Provide the (x, y) coordinate of the cell's center where the given text is located.  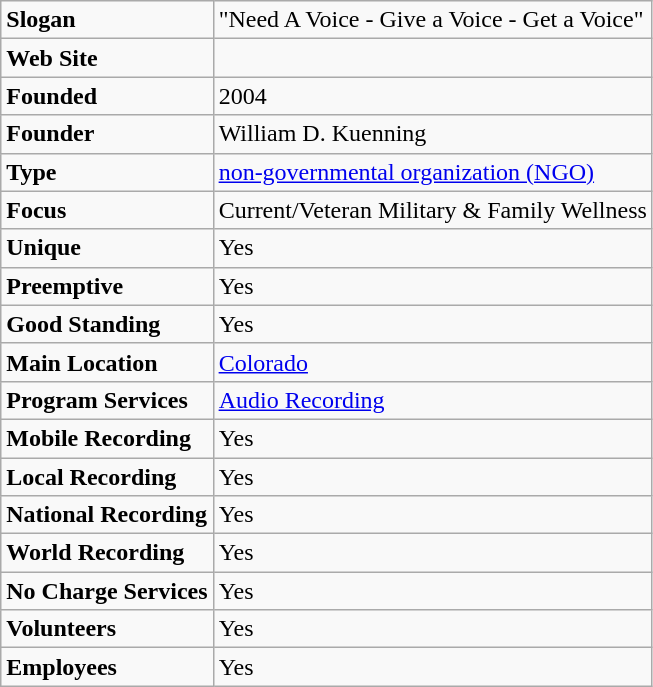
Main Location (107, 362)
Volunteers (107, 629)
Good Standing (107, 324)
Type (107, 172)
Program Services (107, 400)
Employees (107, 667)
Slogan (107, 20)
World Recording (107, 553)
Current/Veteran Military & Family Wellness (432, 210)
Mobile Recording (107, 438)
Web Site (107, 58)
Colorado (432, 362)
Founder (107, 134)
Audio Recording (432, 400)
Unique (107, 248)
William D. Kuenning (432, 134)
Focus (107, 210)
2004 (432, 96)
Local Recording (107, 477)
Founded (107, 96)
Preemptive (107, 286)
National Recording (107, 515)
"Need A Voice - Give a Voice - Get a Voice" (432, 20)
non-governmental organization (NGO) (432, 172)
No Charge Services (107, 591)
